Extract the [X, Y] coordinate from the center of the cell holding the provided text.  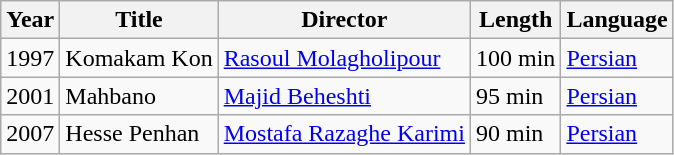
Mahbano [139, 96]
Title [139, 20]
Year [30, 20]
Hesse Penhan [139, 134]
Komakam Kon [139, 58]
Majid Beheshti [344, 96]
2007 [30, 134]
2001 [30, 96]
Mostafa Razaghe Karimi [344, 134]
Rasoul Molagholipour [344, 58]
95 min [515, 96]
Language [617, 20]
Director [344, 20]
1997 [30, 58]
Length [515, 20]
90 min [515, 134]
100 min [515, 58]
